Detect which cell encompasses the target text, then output its (x, y) center coordinate. 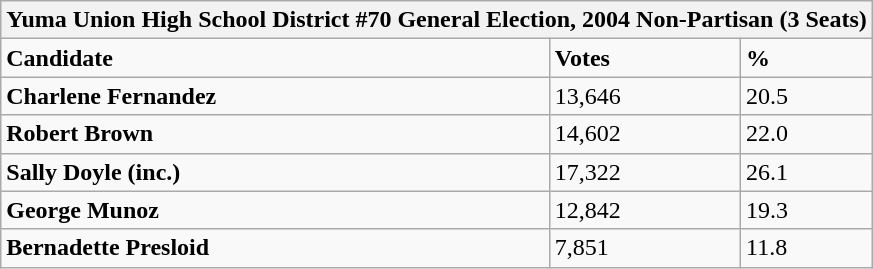
7,851 (644, 248)
Sally Doyle (inc.) (276, 172)
Robert Brown (276, 134)
17,322 (644, 172)
Yuma Union High School District #70 General Election, 2004 Non-Partisan (3 Seats) (437, 20)
Charlene Fernandez (276, 96)
% (807, 58)
George Munoz (276, 210)
Votes (644, 58)
13,646 (644, 96)
Bernadette Presloid (276, 248)
19.3 (807, 210)
22.0 (807, 134)
12,842 (644, 210)
14,602 (644, 134)
11.8 (807, 248)
26.1 (807, 172)
20.5 (807, 96)
Candidate (276, 58)
